Extract the [x, y] coordinate from the center of the cell holding the provided text.  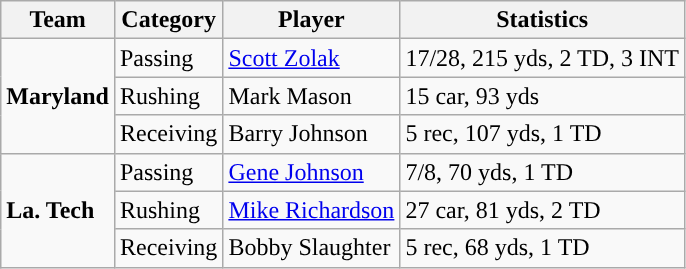
Player [312, 20]
5 rec, 68 yds, 1 TD [542, 248]
15 car, 93 yds [542, 96]
Scott Zolak [312, 58]
Statistics [542, 20]
Mark Mason [312, 96]
7/8, 70 yds, 1 TD [542, 172]
Maryland [58, 96]
Gene Johnson [312, 172]
Barry Johnson [312, 134]
Category [168, 20]
Team [58, 20]
5 rec, 107 yds, 1 TD [542, 134]
Bobby Slaughter [312, 248]
La. Tech [58, 210]
27 car, 81 yds, 2 TD [542, 210]
17/28, 215 yds, 2 TD, 3 INT [542, 58]
Mike Richardson [312, 210]
